Output the [X, Y] coordinate of the center of the cell containing the given text.  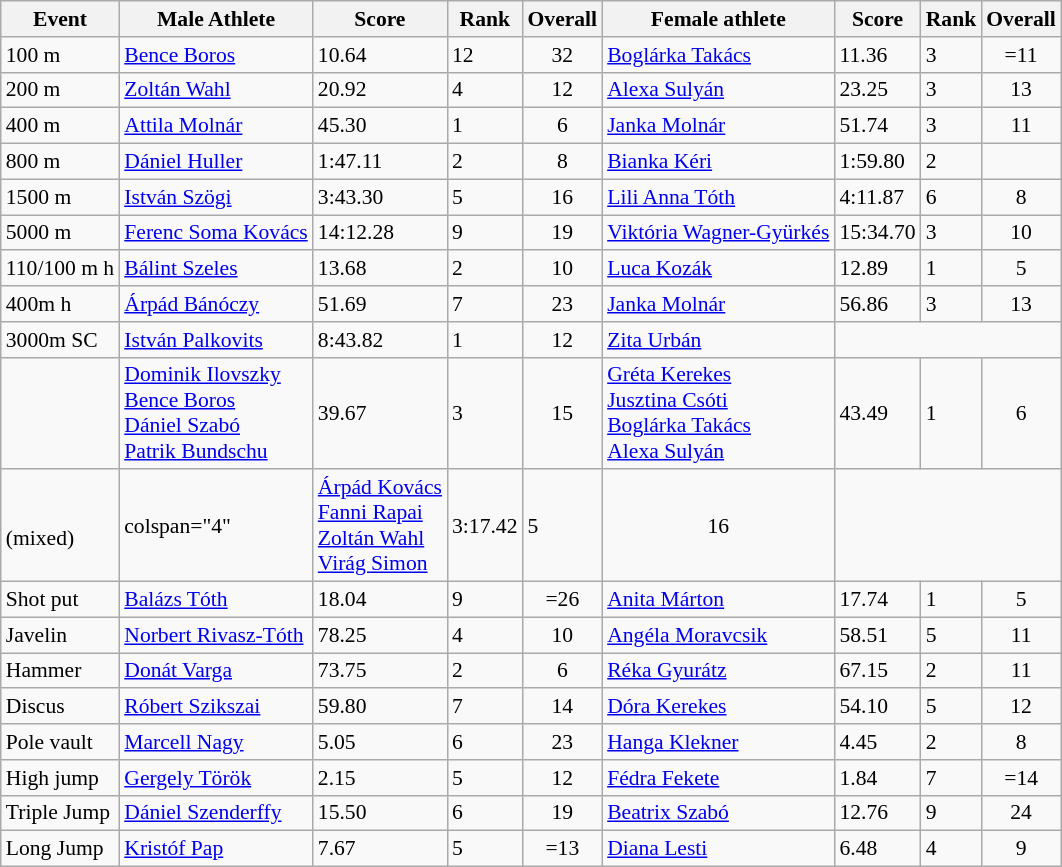
8:43.82 [380, 340]
43.49 [877, 413]
Event [60, 19]
78.25 [380, 635]
colspan="4" [216, 526]
Hanga Klekner [718, 742]
Beatrix Szabó [718, 813]
59.80 [380, 707]
67.15 [877, 671]
Shot put [60, 600]
3:17.42 [484, 526]
4:11.87 [877, 197]
(mixed) [60, 526]
Hammer [60, 671]
5000 m [60, 233]
Dominik IlovszkyBence BorosDániel SzabóPatrik Bundschu [216, 413]
2.15 [380, 778]
200 m [60, 90]
45.30 [380, 126]
100 m [60, 55]
400m h [60, 304]
51.69 [380, 304]
High jump [60, 778]
20.92 [380, 90]
Javelin [60, 635]
12.89 [877, 269]
14:12.28 [380, 233]
Gréta KerekesJusztina CsótiBoglárka TakácsAlexa Sulyán [718, 413]
13.68 [380, 269]
Diana Lesti [718, 849]
Attila Molnár [216, 126]
Marcell Nagy [216, 742]
18.04 [380, 600]
10.64 [380, 55]
Anita Márton [718, 600]
14 [562, 707]
73.75 [380, 671]
23.25 [877, 90]
Bence Boros [216, 55]
Ferenc Soma Kovács [216, 233]
51.74 [877, 126]
1.84 [877, 778]
István Palkovits [216, 340]
Luca Kozák [718, 269]
Dániel Huller [216, 162]
Zita Urbán [718, 340]
Viktória Wagner-Gyürkés [718, 233]
15 [562, 413]
12.76 [877, 813]
1:47.11 [380, 162]
Boglárka Takács [718, 55]
Fédra Fekete [718, 778]
5.05 [380, 742]
Discus [60, 707]
Róbert Szikszai [216, 707]
11.36 [877, 55]
110/100 m h [60, 269]
1:59.80 [877, 162]
Male Athlete [216, 19]
Donát Varga [216, 671]
Long Jump [60, 849]
Dóra Kerekes [718, 707]
Lili Anna Tóth [718, 197]
Bianka Kéri [718, 162]
Norbert Rivasz-Tóth [216, 635]
6.48 [877, 849]
Réka Gyurátz [718, 671]
56.86 [877, 304]
=14 [1021, 778]
Alexa Sulyán [718, 90]
Pole vault [60, 742]
54.10 [877, 707]
15.50 [380, 813]
15:34.70 [877, 233]
Gergely Török [216, 778]
32 [562, 55]
17.74 [877, 600]
=13 [562, 849]
Árpád KovácsFanni RapaiZoltán WahlVirág Simon [380, 526]
=11 [1021, 55]
Triple Jump [60, 813]
7.67 [380, 849]
=26 [562, 600]
39.67 [380, 413]
58.51 [877, 635]
24 [1021, 813]
800 m [60, 162]
Angéla Moravcsik [718, 635]
4.45 [877, 742]
Árpád Bánóczy [216, 304]
Female athlete [718, 19]
Zoltán Wahl [216, 90]
Dániel Szenderffy [216, 813]
1500 m [60, 197]
Kristóf Pap [216, 849]
Balázs Tóth [216, 600]
Bálint Szeles [216, 269]
István Szögi [216, 197]
3000m SC [60, 340]
3:43.30 [380, 197]
400 m [60, 126]
